Determine the [x, y] coordinate at the center of the cell enclosing the given text.  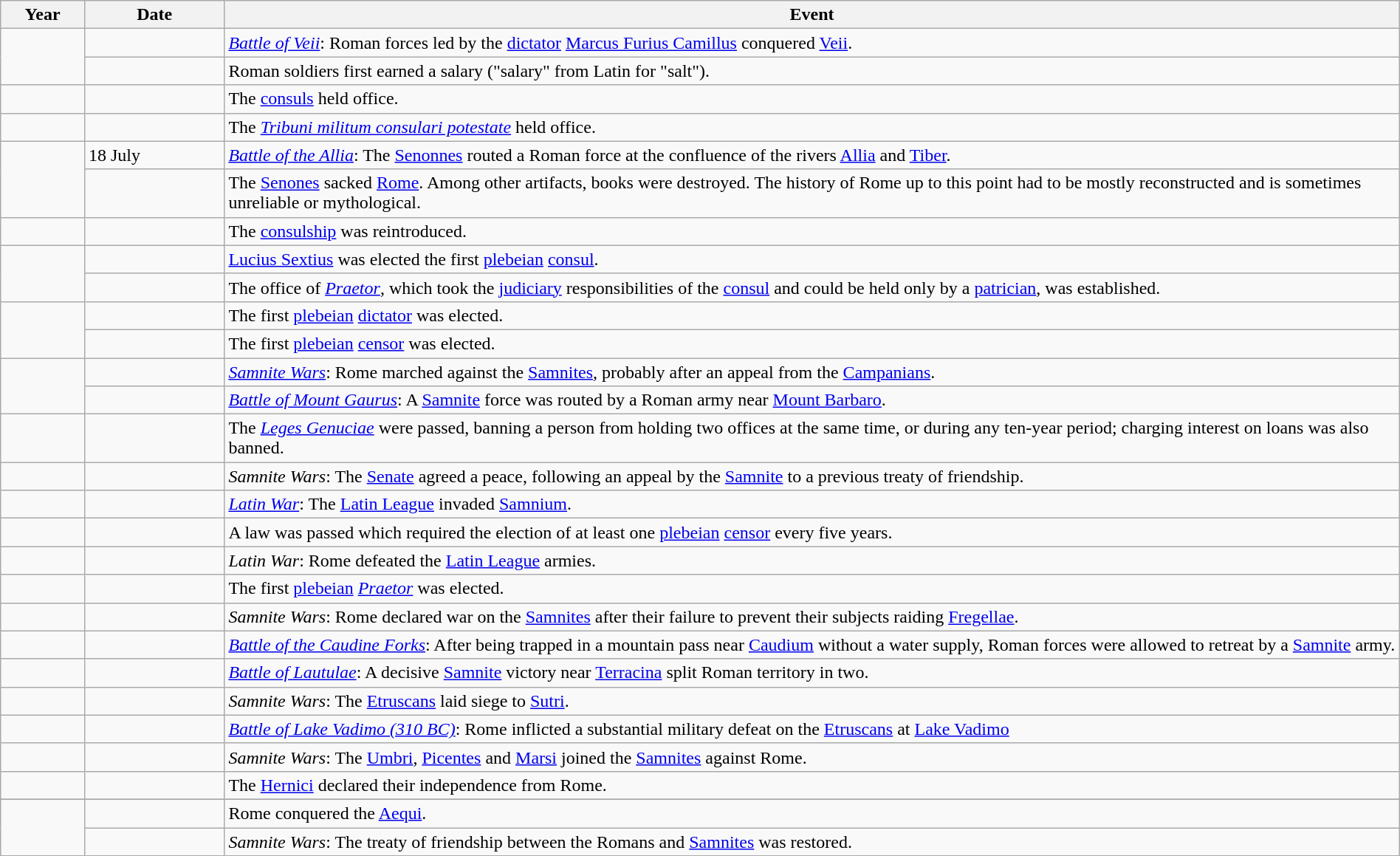
Rome conquered the Aequi. [812, 813]
The office of Praetor, which took the judiciary responsibilities of the consul and could be held only by a patrician, was established. [812, 287]
Battle of Lautulae: A decisive Samnite victory near Terracina split Roman territory in two. [812, 673]
Samnite Wars: The Umbri, Picentes and Marsi joined the Samnites against Rome. [812, 757]
Latin War: Rome defeated the Latin League armies. [812, 561]
Latin War: The Latin League invaded Samnium. [812, 504]
Samnite Wars: The treaty of friendship between the Romans and Samnites was restored. [812, 841]
Year [43, 15]
A law was passed which required the election of at least one plebeian censor every five years. [812, 533]
Battle of the Allia: The Senonnes routed a Roman force at the confluence of the rivers Allia and Tiber. [812, 155]
Battle of Lake Vadimo (310 BC): Rome inflicted a substantial military defeat on the Etruscans at Lake Vadimo [812, 729]
Samnite Wars: Rome declared war on the Samnites after their failure to prevent their subjects raiding Fregellae. [812, 617]
18 July [154, 155]
Samnite Wars: The Etruscans laid siege to Sutri. [812, 701]
Date [154, 15]
Samnite Wars: Rome marched against the Samnites, probably after an appeal from the Campanians. [812, 371]
The first plebeian Praetor was elected. [812, 589]
The consuls held office. [812, 99]
Event [812, 15]
Battle of Veii: Roman forces led by the dictator Marcus Furius Camillus conquered Veii. [812, 43]
Battle of Mount Gaurus: A Samnite force was routed by a Roman army near Mount Barbaro. [812, 400]
Lucius Sextius was elected the first plebeian consul. [812, 259]
Roman soldiers first earned a salary ("salary" from Latin for "salt"). [812, 71]
The Hernici declared their independence from Rome. [812, 785]
The Tribuni militum consulari potestate held office. [812, 127]
The consulship was reintroduced. [812, 231]
The first plebeian dictator was elected. [812, 315]
Samnite Wars: The Senate agreed a peace, following an appeal by the Samnite to a previous treaty of friendship. [812, 476]
The first plebeian censor was elected. [812, 343]
